From the cell containing the given text, extract its center point as [X, Y] coordinate. 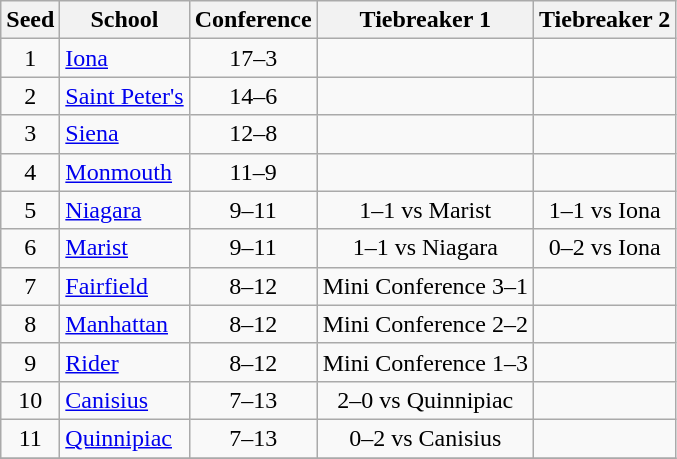
14–6 [253, 96]
Quinnipiac [124, 438]
Seed [30, 20]
Mini Conference 3–1 [425, 286]
Iona [124, 58]
11–9 [253, 172]
School [124, 20]
12–8 [253, 134]
2–0 vs Quinnipiac [425, 400]
Saint Peter's [124, 96]
1–1 vs Iona [604, 210]
Rider [124, 362]
10 [30, 400]
Canisius [124, 400]
0–2 vs Canisius [425, 438]
9 [30, 362]
4 [30, 172]
1–1 vs Niagara [425, 248]
Siena [124, 134]
1–1 vs Marist [425, 210]
Fairfield [124, 286]
3 [30, 134]
5 [30, 210]
11 [30, 438]
Mini Conference 1–3 [425, 362]
Manhattan [124, 324]
0–2 vs Iona [604, 248]
8 [30, 324]
7 [30, 286]
17–3 [253, 58]
6 [30, 248]
1 [30, 58]
Marist [124, 248]
Conference [253, 20]
Monmouth [124, 172]
Tiebreaker 1 [425, 20]
Tiebreaker 2 [604, 20]
Niagara [124, 210]
Mini Conference 2–2 [425, 324]
2 [30, 96]
